From the cell containing the given text, extract its center point as [x, y] coordinate. 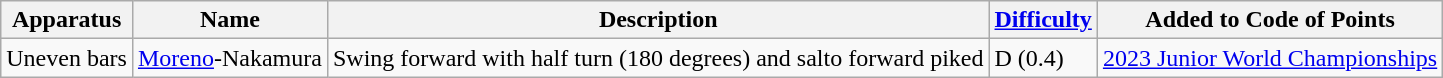
2023 Junior World Championships [1270, 58]
Name [230, 20]
Uneven bars [67, 58]
Description [658, 20]
Difficulty [1043, 20]
Added to Code of Points [1270, 20]
D (0.4) [1043, 58]
Moreno-Nakamura [230, 58]
Apparatus [67, 20]
Swing forward with half turn (180 degrees) and salto forward piked [658, 58]
